Find where the given text appears and provide that cell's center as [x, y] coordinate. 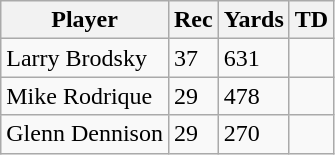
631 [254, 58]
Player [85, 20]
Rec [193, 20]
478 [254, 96]
Glenn Dennison [85, 134]
270 [254, 134]
Yards [254, 20]
Mike Rodrique [85, 96]
Larry Brodsky [85, 58]
TD [311, 20]
37 [193, 58]
